Scan for the cell matching the given text and deliver its [x, y] coordinate at center. 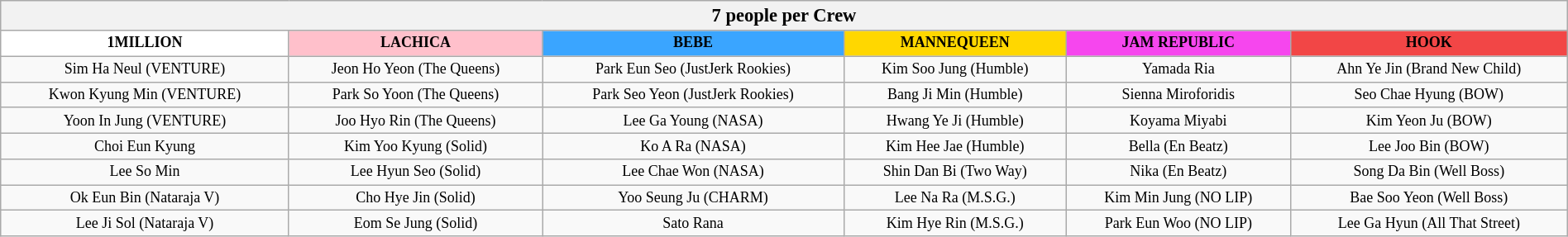
7 people per Crew [784, 16]
Sim Ha Neul (VENTURE) [145, 69]
Lee Na Ra (M.S.G.) [954, 198]
Shin Dan Bi (Two Way) [954, 172]
Kim Min Jung (NO LIP) [1178, 198]
1MILLION [145, 43]
BEBE [693, 43]
Lee Ji Sol (Nataraja V) [145, 223]
Kim Yeon Ju (BOW) [1429, 121]
MANNEQUEEN [954, 43]
HOOK [1429, 43]
Jeon Ho Yeon (The Queens) [415, 69]
Sienna Miroforidis [1178, 94]
Ahn Ye Jin (Brand New Child) [1429, 69]
Kim Yoo Kyung (Solid) [415, 145]
Lee Chae Won (NASA) [693, 172]
Joo Hyo Rin (The Queens) [415, 121]
Kwon Kyung Min (VENTURE) [145, 94]
Choi Eun Kyung [145, 145]
Lee Ga Young (NASA) [693, 121]
Kim Hye Rin (M.S.G.) [954, 223]
Yoon In Jung (VENTURE) [145, 121]
Ko A Ra (NASA) [693, 145]
Lee Joo Bin (BOW) [1429, 145]
Park Eun Woo (NO LIP) [1178, 223]
Lee So Min [145, 172]
Seo Chae Hyung (BOW) [1429, 94]
Cho Hye Jin (Solid) [415, 198]
Ok Eun Bin (Nataraja V) [145, 198]
Bella (En Beatz) [1178, 145]
Park Seo Yeon (JustJerk Rookies) [693, 94]
LACHICA [415, 43]
Bae Soo Yeon (Well Boss) [1429, 198]
Lee Ga Hyun (All That Street) [1429, 223]
Song Da Bin (Well Boss) [1429, 172]
Eom Se Jung (Solid) [415, 223]
Park So Yoon (The Queens) [415, 94]
Park Eun Seo (JustJerk Rookies) [693, 69]
Yamada Ria [1178, 69]
Kim Soo Jung (Humble) [954, 69]
Koyama Miyabi [1178, 121]
Bang Ji Min (Humble) [954, 94]
Nika (En Beatz) [1178, 172]
JAM REPUBLIC [1178, 43]
Sato Rana [693, 223]
Lee Hyun Seo (Solid) [415, 172]
Hwang Ye Ji (Humble) [954, 121]
Yoo Seung Ju (CHARM) [693, 198]
Kim Hee Jae (Humble) [954, 145]
